Capture the cell that displays the provided text and extract its (x, y) central coordinate. 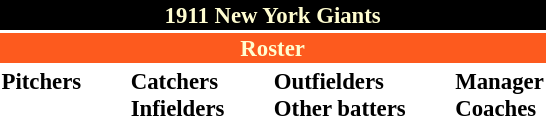
1911 New York Giants (272, 15)
Roster (272, 48)
